Return [x, y] of the center of cell containing provided text 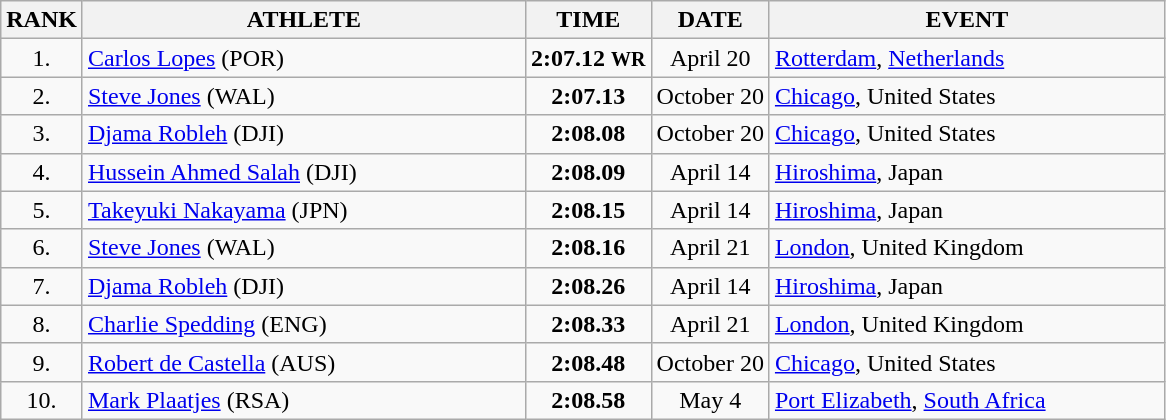
2:08.26 [589, 286]
Hussein Ahmed Salah (DJI) [304, 172]
ATHLETE [304, 20]
2:08.48 [589, 362]
8. [42, 324]
Port Elizabeth, South Africa [966, 400]
RANK [42, 20]
2:07.12 WR [589, 58]
Rotterdam, Netherlands [966, 58]
2. [42, 96]
2:08.08 [589, 134]
7. [42, 286]
9. [42, 362]
2:08.16 [589, 248]
Charlie Spedding (ENG) [304, 324]
2:07.13 [589, 96]
5. [42, 210]
Mark Plaatjes (RSA) [304, 400]
2:08.58 [589, 400]
2:08.33 [589, 324]
6. [42, 248]
Robert de Castella (AUS) [304, 362]
Takeyuki Nakayama (JPN) [304, 210]
2:08.15 [589, 210]
DATE [710, 20]
May 4 [710, 400]
1. [42, 58]
April 20 [710, 58]
Carlos Lopes (POR) [304, 58]
10. [42, 400]
TIME [589, 20]
3. [42, 134]
2:08.09 [589, 172]
EVENT [966, 20]
4. [42, 172]
